Extract the (x, y) coordinate from the center of the cell holding the provided text.  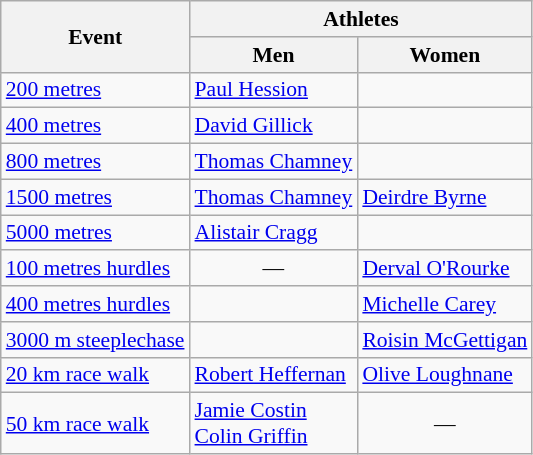
400 metres (96, 126)
Alistair Cragg (274, 233)
Robert Heffernan (274, 375)
5000 metres (96, 233)
Deirdre Byrne (444, 197)
Derval O'Rourke (444, 269)
50 km race walk (96, 424)
David Gillick (274, 126)
3000 m steeplechase (96, 340)
Men (274, 55)
Women (444, 55)
Event (96, 36)
200 metres (96, 90)
20 km race walk (96, 375)
800 metres (96, 162)
Jamie CostinColin Griffin (274, 424)
Athletes (362, 19)
Paul Hession (274, 90)
1500 metres (96, 197)
Roisin McGettigan (444, 340)
Olive Loughnane (444, 375)
400 metres hurdles (96, 304)
100 metres hurdles (96, 269)
Michelle Carey (444, 304)
